Return (x, y) of the center of cell containing provided text 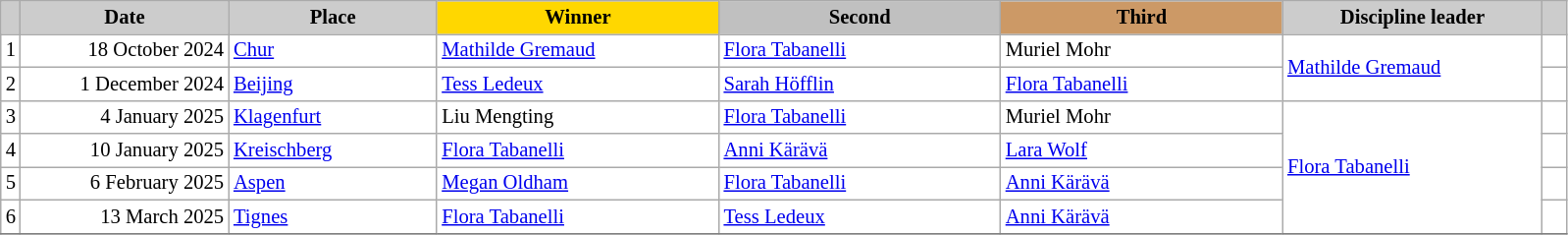
1 December 2024 (125, 84)
Liu Mengting (577, 117)
Aspen (333, 183)
Winner (577, 17)
Klagenfurt (333, 117)
Kreischberg (333, 150)
4 January 2025 (125, 117)
2 (11, 84)
Lara Wolf (1142, 150)
Place (333, 17)
3 (11, 117)
Date (125, 17)
Beijing (333, 84)
10 January 2025 (125, 150)
Chur (333, 50)
6 (11, 216)
18 October 2024 (125, 50)
Discipline leader (1413, 17)
Tignes (333, 216)
13 March 2025 (125, 216)
1 (11, 50)
4 (11, 150)
6 February 2025 (125, 183)
Second (860, 17)
Sarah Höfflin (860, 84)
Megan Oldham (577, 183)
5 (11, 183)
Third (1142, 17)
